Return (X, Y) of the center of cell containing provided text 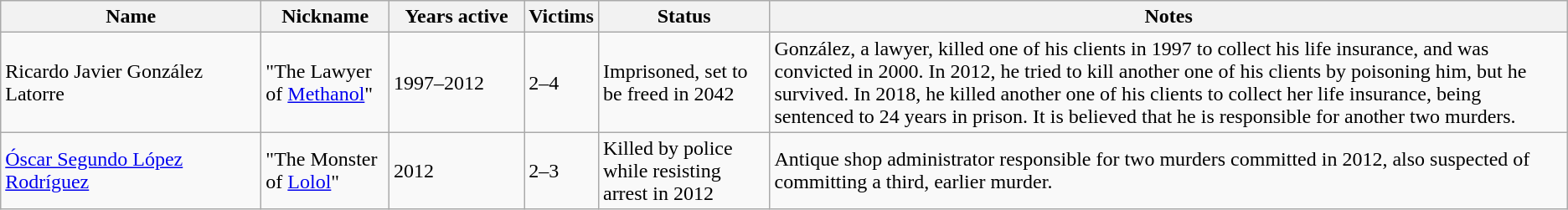
2–4 (561, 82)
Status (683, 17)
1997–2012 (457, 82)
"The Lawyer of Methanol" (325, 82)
Nickname (325, 17)
"The Monster of Lolol" (325, 171)
2012 (457, 171)
Victims (561, 17)
Ricardo Javier González Latorre (131, 82)
Killed by police while resisting arrest in 2012 (683, 171)
Antique shop administrator responsible for two murders committed in 2012, also suspected of committing a third, earlier murder. (1168, 171)
Years active (457, 17)
Notes (1168, 17)
Name (131, 17)
2–3 (561, 171)
Imprisoned, set to be freed in 2042 (683, 82)
Óscar Segundo López Rodríguez (131, 171)
